Search for the cell housing the specified text and yield its [X, Y] center coordinate. 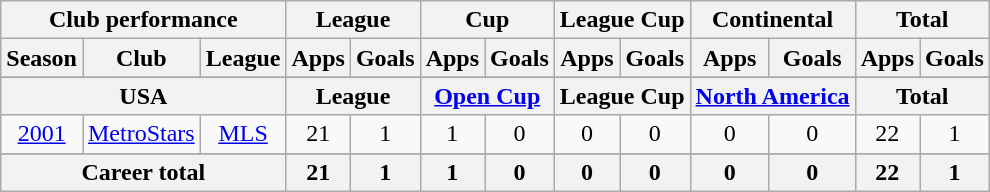
2001 [42, 134]
Career total [144, 172]
USA [144, 96]
Club [141, 58]
North America [772, 96]
Continental [772, 20]
MLS [243, 134]
Club performance [144, 20]
Open Cup [487, 96]
Season [42, 58]
Cup [487, 20]
MetroStars [141, 134]
